For the text-containing cell, return its midpoint in (X, Y) coordinate format. 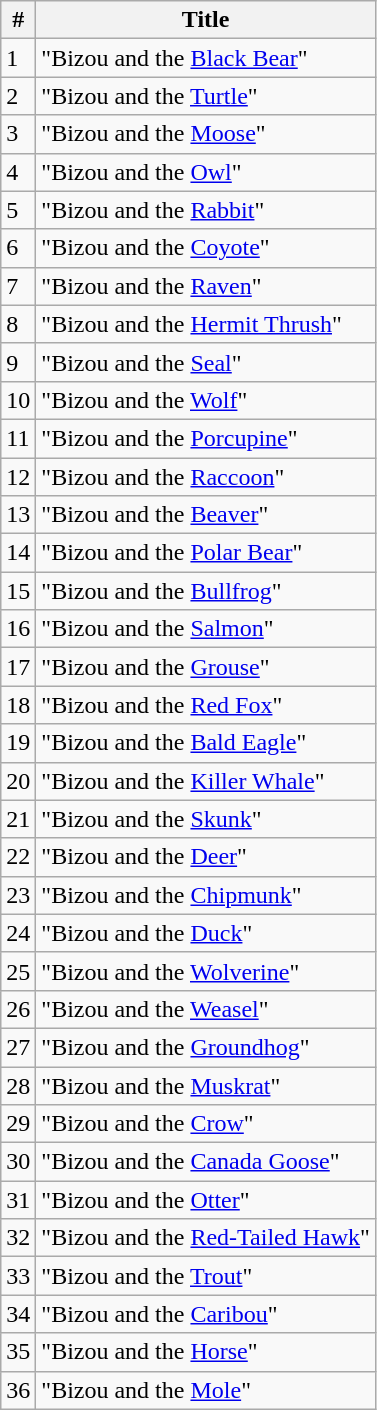
19 (18, 743)
9 (18, 362)
"Bizou and the Bald Eagle" (206, 743)
"Bizou and the Moose" (206, 134)
"Bizou and the Polar Bear" (206, 553)
"Bizou and the Skunk" (206, 819)
34 (18, 1314)
"Bizou and the Porcupine" (206, 438)
18 (18, 705)
13 (18, 515)
"Bizou and the Rabbit" (206, 210)
"Bizou and the Wolverine" (206, 971)
"Bizou and the Beaver" (206, 515)
1 (18, 58)
21 (18, 819)
"Bizou and the Horse" (206, 1352)
# (18, 20)
6 (18, 248)
8 (18, 324)
"Bizou and the Caribou" (206, 1314)
"Bizou and the Wolf" (206, 400)
26 (18, 1009)
"Bizou and the Canada Goose" (206, 1162)
"Bizou and the Chipmunk" (206, 895)
"Bizou and the Owl" (206, 172)
7 (18, 286)
Title (206, 20)
"Bizou and the Hermit Thrush" (206, 324)
"Bizou and the Trout" (206, 1276)
"Bizou and the Deer" (206, 857)
"Bizou and the Seal" (206, 362)
"Bizou and the Raccoon" (206, 477)
"Bizou and the Crow" (206, 1124)
"Bizou and the Otter" (206, 1200)
12 (18, 477)
"Bizou and the Muskrat" (206, 1085)
"Bizou and the Weasel" (206, 1009)
"Bizou and the Bullfrog" (206, 591)
25 (18, 971)
17 (18, 667)
29 (18, 1124)
32 (18, 1238)
"Bizou and the Salmon" (206, 629)
4 (18, 172)
31 (18, 1200)
"Bizou and the Red-Tailed Hawk" (206, 1238)
24 (18, 933)
15 (18, 591)
30 (18, 1162)
33 (18, 1276)
16 (18, 629)
23 (18, 895)
22 (18, 857)
"Bizou and the Black Bear" (206, 58)
28 (18, 1085)
14 (18, 553)
10 (18, 400)
"Bizou and the Grouse" (206, 667)
35 (18, 1352)
11 (18, 438)
"Bizou and the Coyote" (206, 248)
3 (18, 134)
27 (18, 1047)
"Bizou and the Mole" (206, 1390)
"Bizou and the Duck" (206, 933)
5 (18, 210)
2 (18, 96)
"Bizou and the Killer Whale" (206, 781)
36 (18, 1390)
"Bizou and the Raven" (206, 286)
"Bizou and the Red Fox" (206, 705)
20 (18, 781)
"Bizou and the Groundhog" (206, 1047)
"Bizou and the Turtle" (206, 96)
